From the cell containing the given text, extract its center point as [X, Y] coordinate. 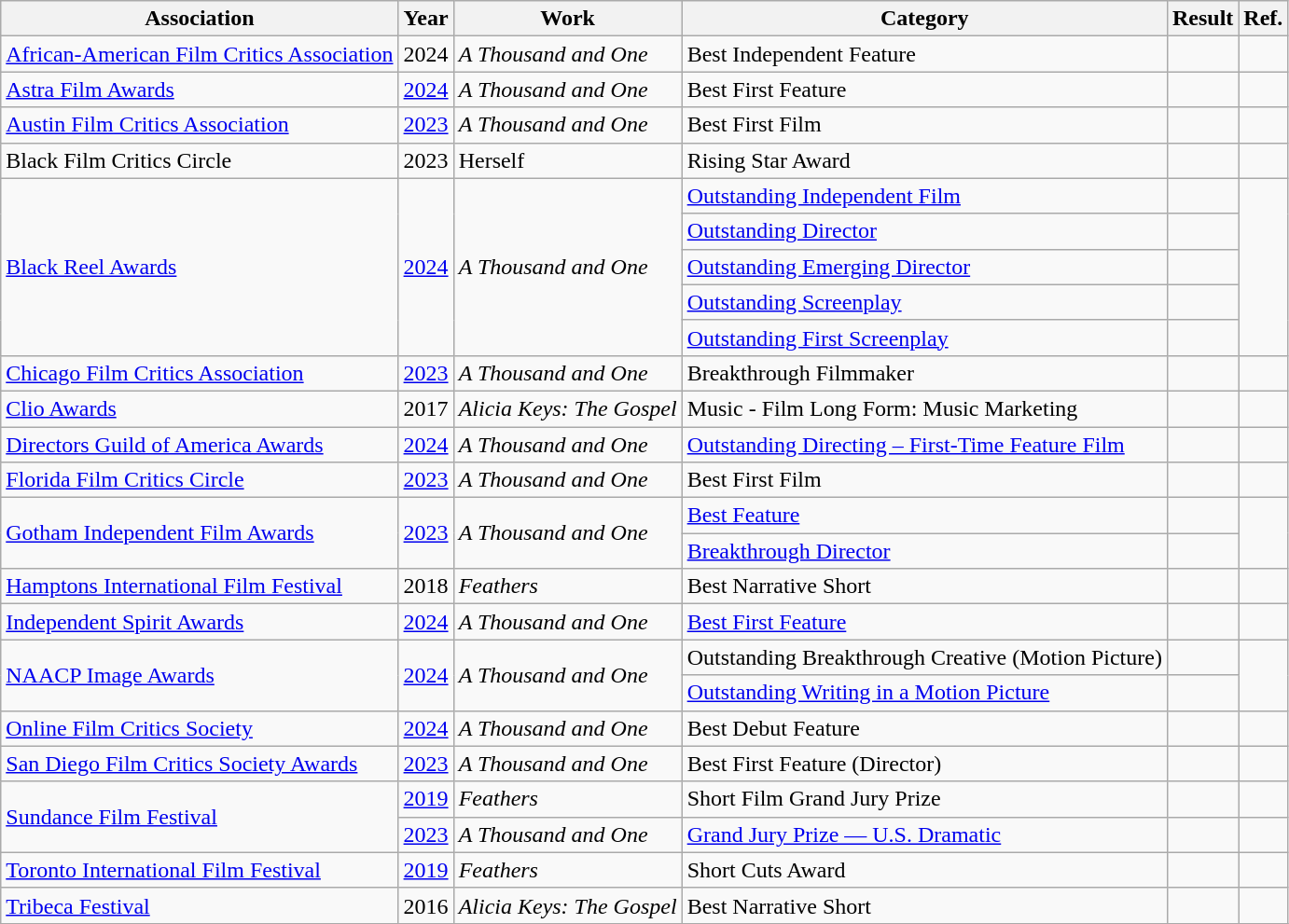
Outstanding Breakthrough Creative (Motion Picture) [924, 657]
Grand Jury Prize — U.S. Dramatic [924, 834]
Directors Guild of America Awards [200, 445]
Outstanding Writing in a Motion Picture [924, 693]
Herself [567, 160]
Chicago Film Critics Association [200, 373]
Outstanding First Screenplay [924, 338]
Clio Awards [200, 408]
Category [924, 19]
Independent Spirit Awards [200, 622]
2018 [425, 586]
Black Film Critics Circle [200, 160]
Breakthrough Director [924, 551]
Sundance Film Festival [200, 817]
Hamptons International Film Festival [200, 586]
Breakthrough Filmmaker [924, 373]
Florida Film Critics Circle [200, 480]
Short Cuts Award [924, 870]
Best First Feature (Director) [924, 764]
Outstanding Emerging Director [924, 267]
NAACP Image Awards [200, 675]
Outstanding Director [924, 231]
Year [425, 19]
Black Reel Awards [200, 267]
Toronto International Film Festival [200, 870]
Outstanding Directing – First-Time Feature Film [924, 445]
Gotham Independent Film Awards [200, 533]
2016 [425, 905]
Best Independent Feature [924, 54]
Tribeca Festival [200, 905]
Astra Film Awards [200, 90]
2017 [425, 408]
Result [1202, 19]
Best Feature [924, 516]
Ref. [1263, 19]
Music - Film Long Form: Music Marketing [924, 408]
Work [567, 19]
San Diego Film Critics Society Awards [200, 764]
Online Film Critics Society [200, 728]
Outstanding Independent Film [924, 196]
African-American Film Critics Association [200, 54]
Rising Star Award [924, 160]
Short Film Grand Jury Prize [924, 799]
Outstanding Screenplay [924, 302]
Association [200, 19]
Best Debut Feature [924, 728]
Austin Film Critics Association [200, 125]
